Detect which cell encompasses the target text, then output its [x, y] center coordinate. 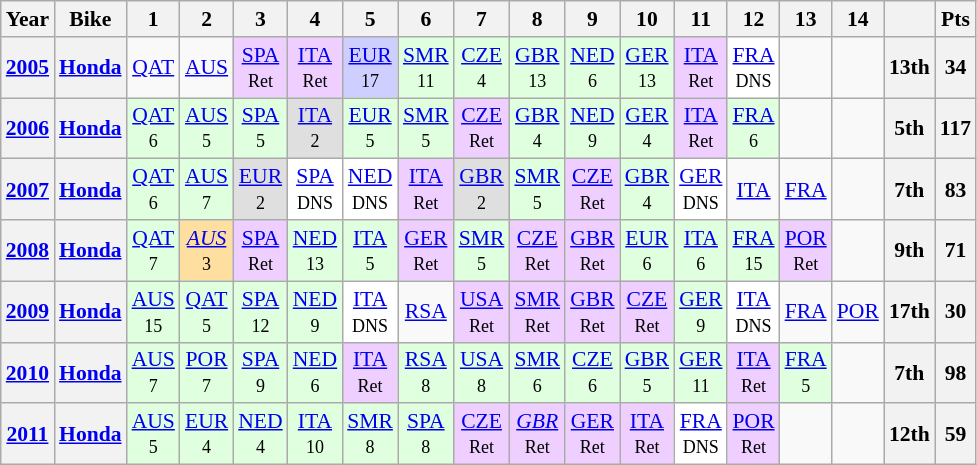
EUR4 [206, 434]
71 [956, 250]
SPA9 [260, 372]
NED4 [260, 434]
GBR5 [648, 372]
EUR2 [260, 190]
EUR5 [370, 128]
SMR6 [537, 372]
117 [956, 128]
ITA [753, 190]
17th [910, 312]
13 [806, 19]
FRA5 [806, 372]
Bike [90, 19]
2006 [28, 128]
AUS15 [154, 312]
AUS [206, 68]
2009 [28, 312]
Pts [956, 19]
98 [956, 372]
USA8 [482, 372]
13th [910, 68]
CZE6 [592, 372]
NEDDNS [370, 190]
RSA [426, 312]
2005 [28, 68]
5th [910, 128]
GER9 [700, 312]
9th [910, 250]
ITA5 [370, 250]
SMR8 [370, 434]
GBR13 [537, 68]
RSA8 [426, 372]
GERDNS [700, 190]
5 [370, 19]
EUR6 [648, 250]
GBR2 [482, 190]
ITA10 [315, 434]
12th [910, 434]
30 [956, 312]
ITA6 [700, 250]
2010 [28, 372]
GER13 [648, 68]
POR [858, 312]
GER4 [648, 128]
QAT7 [154, 250]
SPA5 [260, 128]
8 [537, 19]
SPA12 [260, 312]
59 [956, 434]
2011 [28, 434]
6 [426, 19]
FRA15 [753, 250]
3 [260, 19]
QAT5 [206, 312]
1 [154, 19]
34 [956, 68]
4 [315, 19]
Year [28, 19]
AUS3 [206, 250]
SPA8 [426, 434]
FRA6 [753, 128]
SMR11 [426, 68]
14 [858, 19]
2 [206, 19]
GER11 [700, 372]
2007 [28, 190]
POR7 [206, 372]
NED13 [315, 250]
EUR17 [370, 68]
CZE4 [482, 68]
SMRRet [537, 312]
7 [482, 19]
10 [648, 19]
11 [700, 19]
ITA2 [315, 128]
83 [956, 190]
12 [753, 19]
USARet [482, 312]
2008 [28, 250]
SPADNS [315, 190]
9 [592, 19]
QAT [154, 68]
